Pinpoint the cell where the given text exists, returning its [X, Y] midpoint coordinate. 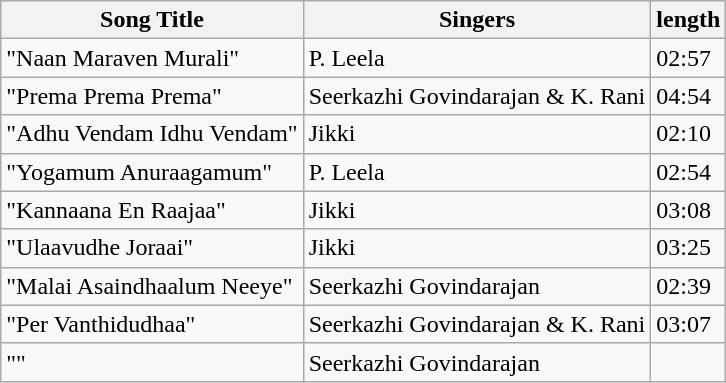
"Yogamum Anuraagamum" [152, 172]
"Kannaana En Raajaa" [152, 210]
"Prema Prema Prema" [152, 96]
02:10 [688, 134]
"Malai Asaindhaalum Neeye" [152, 286]
length [688, 20]
03:08 [688, 210]
02:57 [688, 58]
02:54 [688, 172]
"Ulaavudhe Joraai" [152, 248]
03:25 [688, 248]
"Adhu Vendam Idhu Vendam" [152, 134]
Singers [477, 20]
"Per Vanthidudhaa" [152, 324]
03:07 [688, 324]
"Naan Maraven Murali" [152, 58]
"" [152, 362]
02:39 [688, 286]
Song Title [152, 20]
04:54 [688, 96]
